Pinpoint the cell where the given text exists, returning its [x, y] midpoint coordinate. 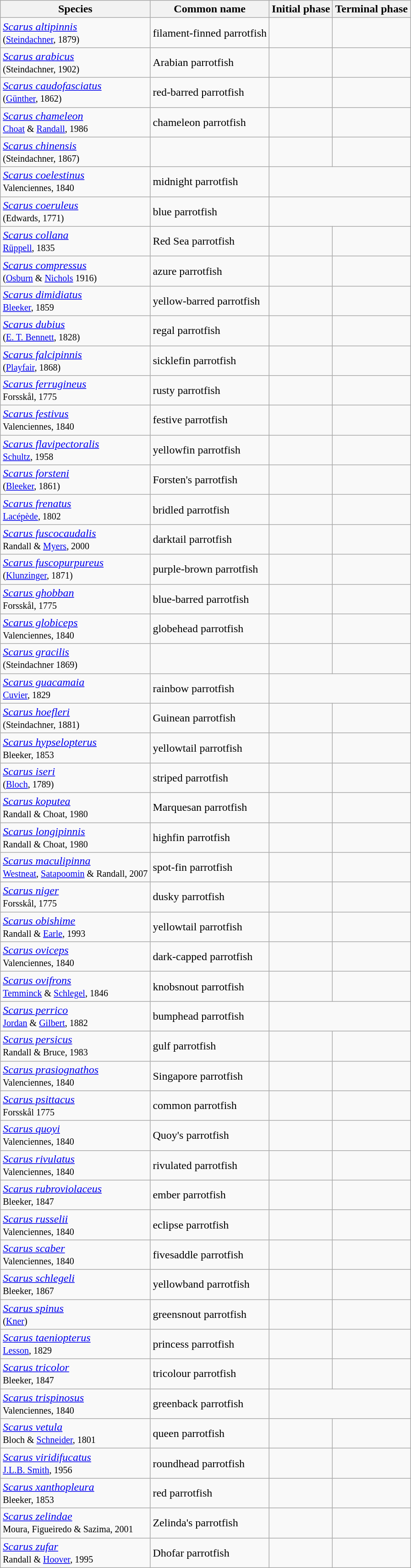
Scarus coelestinusValenciennes, 1840 [75, 181]
Scarus collanaRüppell, 1835 [75, 241]
red-barred parrotfish [210, 93]
Scarus globicepsValenciennes, 1840 [75, 628]
bumphead parrotfish [210, 1016]
azure parrotfish [210, 271]
chameleon parrotfish [210, 122]
Scarus ovifronsTemminck & Schlegel, 1846 [75, 987]
rivulated parrotfish [210, 1165]
Scarus rubroviolaceusBleeker, 1847 [75, 1195]
globehead parrotfish [210, 628]
Scarus dubius(E. T. Bennett, 1828) [75, 331]
Scarus perricoJordan & Gilbert, 1882 [75, 1016]
Scarus prasiognathosValenciennes, 1840 [75, 1076]
Scarus trispinosusValenciennes, 1840 [75, 1404]
Scarus taeniopterusLesson, 1829 [75, 1344]
Scarus coeruleus(Edwards, 1771) [75, 212]
roundhead parrotfish [210, 1463]
purple-brown parrotfish [210, 569]
queen parrotfish [210, 1434]
Scarus festivusValenciennes, 1840 [75, 421]
dusky parrotfish [210, 897]
blue parrotfish [210, 212]
Red Sea parrotfish [210, 241]
Scarus forsteni(Bleeker, 1861) [75, 480]
Guinean parrotfish [210, 718]
tricolour parrotfish [210, 1374]
Scarus caudofasciatus(Günther, 1862) [75, 93]
Scarus tricolorBleeker, 1847 [75, 1374]
filament-finned parrotfish [210, 33]
midnight parrotfish [210, 181]
Scarus zelindaeMoura, Figueiredo & Sazima, 2001 [75, 1523]
bridled parrotfish [210, 509]
Scarus ovicepsValenciennes, 1840 [75, 956]
rainbow parrotfish [210, 688]
Common name [210, 9]
Scarus compressus(Osburn & Nichols 1916) [75, 271]
fivesaddle parrotfish [210, 1254]
Scarus flavipectoralisSchultz, 1958 [75, 450]
Scarus zufarRandall & Hoover, 1995 [75, 1553]
red parrotfish [210, 1493]
Scarus chameleonChoat & Randall, 1986 [75, 122]
Zelinda's parrotfish [210, 1523]
yellowfin parrotfish [210, 450]
Scarus fuscopurpureus(Klunzinger, 1871) [75, 569]
yellowband parrotfish [210, 1284]
Scarus ferrugineusForsskål, 1775 [75, 390]
Scarus arabicus(Steindachner, 1902) [75, 62]
Scarus chinensis(Steindachner, 1867) [75, 152]
Scarus quoyiValenciennes, 1840 [75, 1135]
Species [75, 9]
Forsten's parrotfish [210, 480]
Terminal phase [372, 9]
Scarus nigerForsskål, 1775 [75, 897]
Scarus koputeaRandall & Choat, 1980 [75, 807]
ember parrotfish [210, 1195]
Scarus hoefleri(Steindachner, 1881) [75, 718]
Scarus scaberValenciennes, 1840 [75, 1254]
Scarus russeliiValenciennes, 1840 [75, 1225]
striped parrotfish [210, 778]
Scarus hypselopterusBleeker, 1853 [75, 748]
darktail parrotfish [210, 540]
Scarus gracilis(Steindachner 1869) [75, 659]
dark-capped parrotfish [210, 956]
eclipse parrotfish [210, 1225]
Scarus obishimeRandall & Earle, 1993 [75, 927]
Scarus psittacusForsskål 1775 [75, 1106]
princess parrotfish [210, 1344]
Scarus fuscocaudalisRandall & Myers, 2000 [75, 540]
Scarus guacamaiaCuvier, 1829 [75, 688]
Arabian parrotfish [210, 62]
Scarus persicusRandall & Bruce, 1983 [75, 1046]
spot-fin parrotfish [210, 868]
Singapore parrotfish [210, 1076]
Initial phase [301, 9]
Scarus schlegeliBleeker, 1867 [75, 1284]
blue-barred parrotfish [210, 599]
Scarus viridifucatusJ.L.B. Smith, 1956 [75, 1463]
Scarus rivulatusValenciennes, 1840 [75, 1165]
Scarus maculipinnaWestneat, Satapoomin & Randall, 2007 [75, 868]
common parrotfish [210, 1106]
Marquesan parrotfish [210, 807]
Scarus dimidiatusBleeker, 1859 [75, 300]
knobsnout parrotfish [210, 987]
Scarus falcipinnis(Playfair, 1868) [75, 360]
rusty parrotfish [210, 390]
Scarus iseri(Bloch, 1789) [75, 778]
Dhofar parrotfish [210, 1553]
Scarus longipinnisRandall & Choat, 1980 [75, 837]
yellow-barred parrotfish [210, 300]
Scarus altipinnis(Steindachner, 1879) [75, 33]
greensnout parrotfish [210, 1314]
Quoy's parrotfish [210, 1135]
Scarus vetulaBloch & Schneider, 1801 [75, 1434]
Scarus frenatusLacépède, 1802 [75, 509]
gulf parrotfish [210, 1046]
highfin parrotfish [210, 837]
festive parrotfish [210, 421]
regal parrotfish [210, 331]
greenback parrotfish [210, 1404]
Scarus ghobbanForsskål, 1775 [75, 599]
Scarus spinus(Kner) [75, 1314]
sicklefin parrotfish [210, 360]
Scarus xanthopleuraBleeker, 1853 [75, 1493]
